From the cell containing the given text, extract its center point as (X, Y) coordinate. 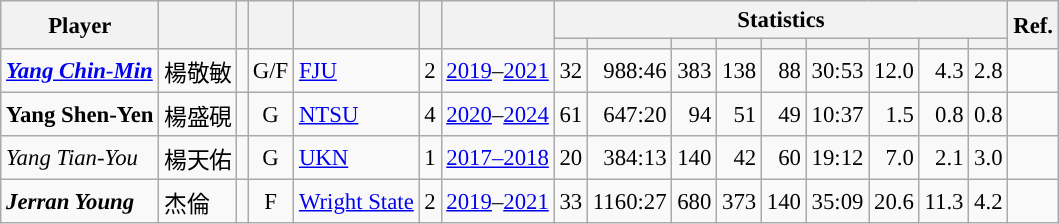
32 (570, 71)
2017–2018 (498, 158)
2.8 (988, 71)
Yang Shen-Yen (80, 115)
Ref. (1033, 25)
杰倫 (198, 202)
NTSU (356, 115)
Yang Tian-You (80, 158)
3.0 (988, 158)
UKN (356, 158)
4 (430, 115)
1 (430, 158)
Player (80, 25)
1160:27 (630, 202)
49 (784, 115)
1.5 (894, 115)
88 (784, 71)
Wright State (356, 202)
138 (740, 71)
楊天佑 (198, 158)
F (271, 202)
61 (570, 115)
2.1 (944, 158)
4.2 (988, 202)
12.0 (894, 71)
Jerran Young (80, 202)
988:46 (630, 71)
30:53 (838, 71)
384:13 (630, 158)
4.3 (944, 71)
33 (570, 202)
Statistics (781, 20)
35:09 (838, 202)
20.6 (894, 202)
7.0 (894, 158)
20 (570, 158)
楊敬敏 (198, 71)
373 (740, 202)
2020–2024 (498, 115)
19:12 (838, 158)
94 (694, 115)
11.3 (944, 202)
10:37 (838, 115)
51 (740, 115)
Yang Chin-Min (80, 71)
383 (694, 71)
楊盛硯 (198, 115)
680 (694, 202)
FJU (356, 71)
G/F (271, 71)
42 (740, 158)
647:20 (630, 115)
60 (784, 158)
